Determine the [X, Y] coordinate at the center of the cell enclosing the given text.  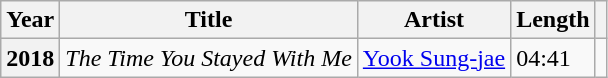
Artist [434, 20]
04:41 [553, 58]
Year [30, 20]
The Time You Stayed With Me [209, 58]
Length [553, 20]
2018 [30, 58]
Title [209, 20]
Yook Sung-jae [434, 58]
